For the text-containing cell, return its midpoint in (X, Y) coordinate format. 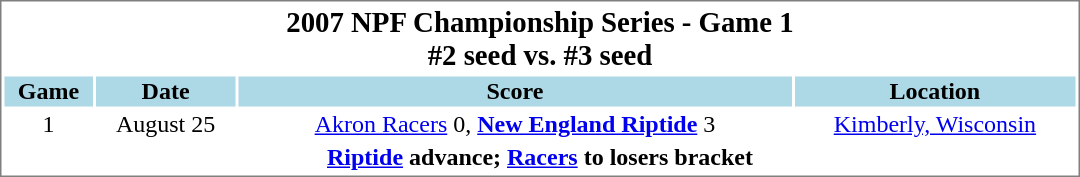
Game (48, 91)
2007 NPF Championship Series - Game 1 #2 seed vs. #3 seed (540, 38)
August 25 (166, 125)
Score (516, 91)
Akron Racers 0, New England Riptide 3 (516, 125)
Date (166, 91)
1 (48, 125)
Riptide advance; Racers to losers bracket (540, 157)
Location (934, 91)
Kimberly, Wisconsin (934, 125)
